Provide the [X, Y] coordinate of the cell's center where the given text is located.  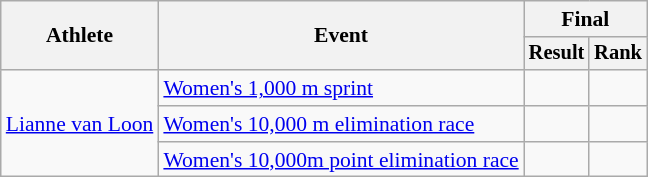
Women's 1,000 m sprint [340, 88]
Lianne van Loon [80, 124]
Event [340, 36]
Final [586, 19]
Women's 10,000 m elimination race [340, 124]
Rank [618, 54]
Athlete [80, 36]
Result [557, 54]
